Identify which cell holds the provided text, then report its [X, Y] central coordinate. 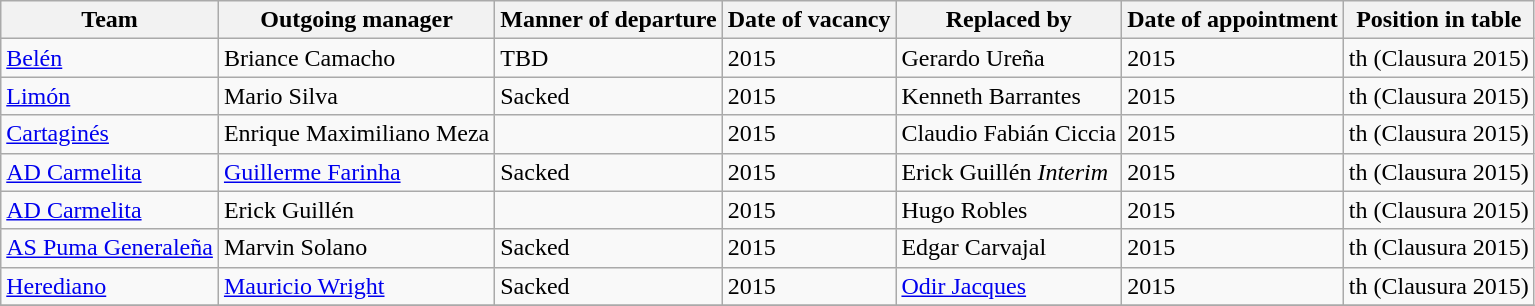
Cartaginés [110, 134]
Gerardo Ureña [1009, 58]
Erick Guillén Interim [1009, 172]
Mario Silva [356, 96]
Briance Camacho [356, 58]
Guillerme Farinha [356, 172]
Team [110, 20]
Outgoing manager [356, 20]
Kenneth Barrantes [1009, 96]
Position in table [1438, 20]
Edgar Carvajal [1009, 248]
Odir Jacques [1009, 286]
Enrique Maximiliano Meza [356, 134]
Date of appointment [1233, 20]
Erick Guillén [356, 210]
Marvin Solano [356, 248]
AS Puma Generaleña [110, 248]
Replaced by [1009, 20]
Claudio Fabián Ciccia [1009, 134]
Mauricio Wright [356, 286]
Manner of departure [608, 20]
Hugo Robles [1009, 210]
Limón [110, 96]
Date of vacancy [809, 20]
Herediano [110, 286]
TBD [608, 58]
Belén [110, 58]
